Locate the cell with the specified text and output its (X, Y) center coordinate. 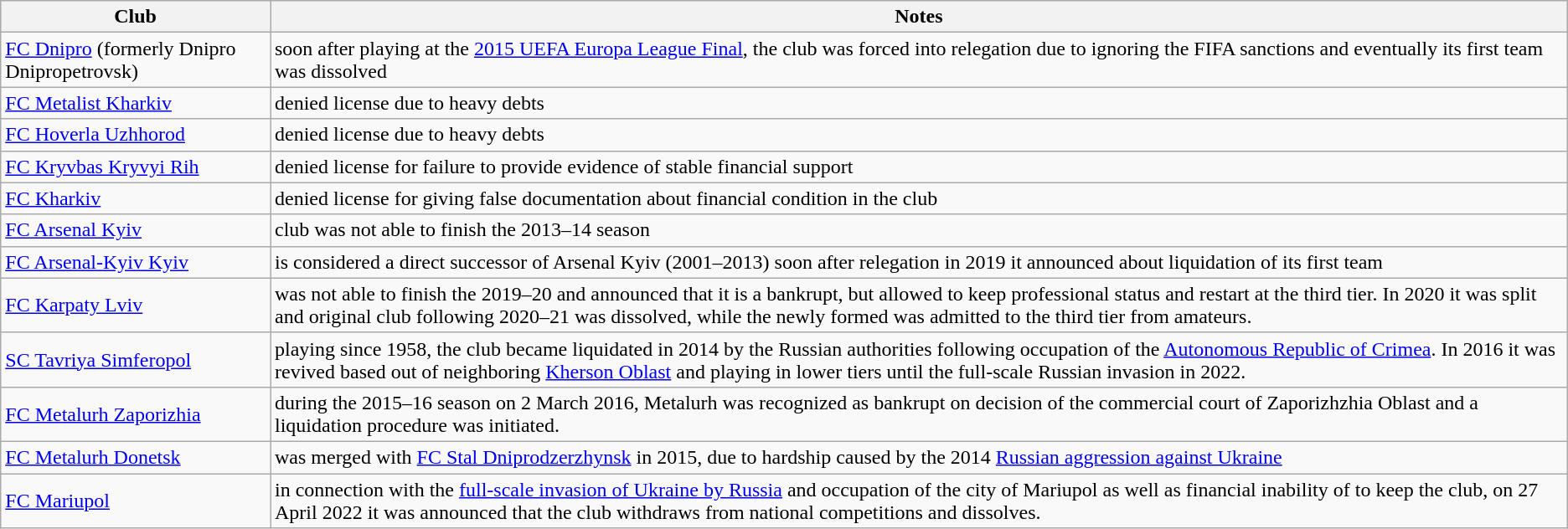
FC Mariupol (136, 501)
FC Arsenal Kyiv (136, 230)
was merged with FC Stal Dniprodzerzhynsk in 2015, due to hardship caused by the 2014 Russian aggression against Ukraine (918, 457)
Notes (918, 17)
FC Metalurh Zaporizhia (136, 413)
denied license for giving false documentation about financial condition in the club (918, 198)
SC Tavriya Simferopol (136, 360)
Club (136, 17)
FC Karpaty Lviv (136, 305)
FC Metalist Kharkiv (136, 103)
denied license for failure to provide evidence of stable financial support (918, 167)
FC Kryvbas Kryvyi Rih (136, 167)
FC Dnipro (formerly Dnipro Dnipropetrovsk) (136, 60)
FC Kharkiv (136, 198)
is considered a direct successor of Arsenal Kyiv (2001–2013) soon after relegation in 2019 it announced about liquidation of its first team (918, 262)
FC Hoverla Uzhhorod (136, 135)
club was not able to finish the 2013–14 season (918, 230)
FC Arsenal-Kyiv Kyiv (136, 262)
FC Metalurh Donetsk (136, 457)
